Return the [X, Y] coordinate for the center point of the cell that contains the specified text.  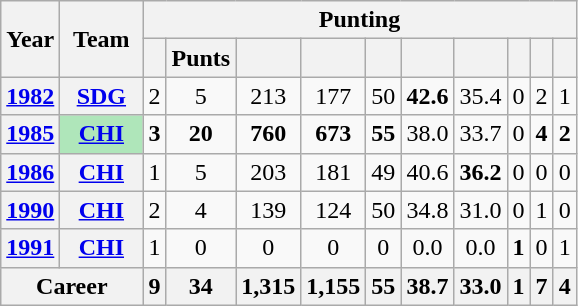
177 [334, 96]
1986 [30, 172]
213 [268, 96]
31.0 [480, 210]
34 [201, 286]
124 [334, 210]
9 [154, 286]
Career [72, 286]
1985 [30, 134]
42.6 [428, 96]
181 [334, 172]
673 [334, 134]
49 [384, 172]
20 [201, 134]
760 [268, 134]
139 [268, 210]
203 [268, 172]
SDG [102, 96]
34.8 [428, 210]
7 [542, 286]
38.7 [428, 286]
35.4 [480, 96]
Punts [201, 58]
1991 [30, 248]
33.7 [480, 134]
1990 [30, 210]
36.2 [480, 172]
38.0 [428, 134]
1982 [30, 96]
Team [102, 39]
33.0 [480, 286]
Punting [360, 20]
1,155 [334, 286]
Year [30, 39]
40.6 [428, 172]
1,315 [268, 286]
3 [154, 134]
